Identify which cell holds the provided text, then report its (x, y) central coordinate. 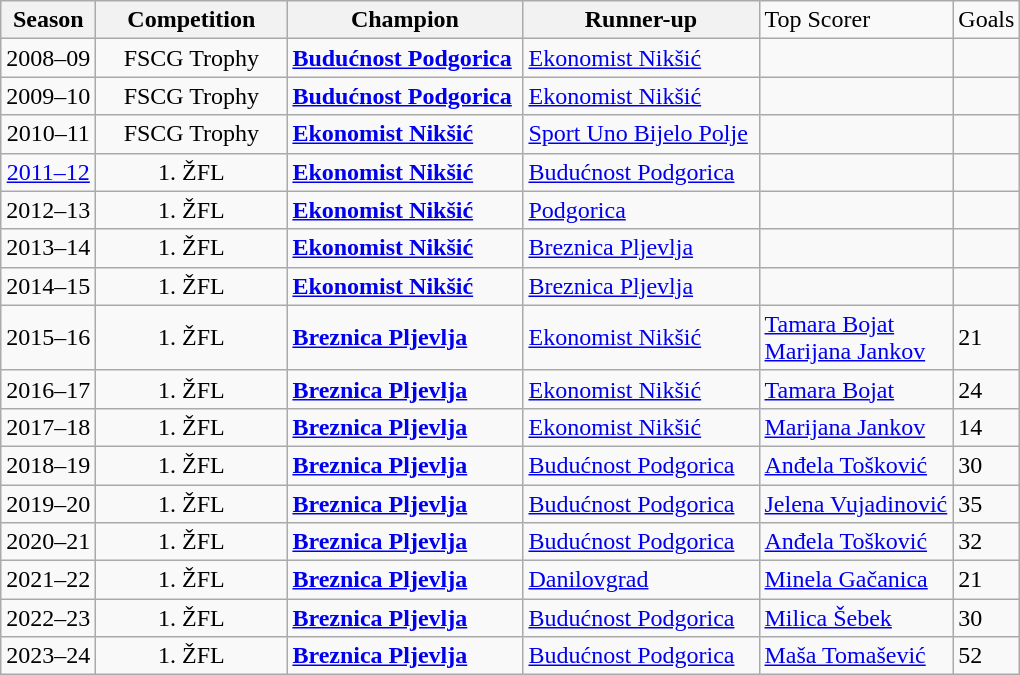
2020–21 (48, 542)
2009–10 (48, 96)
Danilovgrad (641, 580)
Jelena Vujadinović (856, 503)
2010–11 (48, 134)
Podgorica (641, 210)
2022–23 (48, 618)
2018–19 (48, 465)
2014–15 (48, 286)
Goals (986, 20)
2017–18 (48, 427)
2012–13 (48, 210)
Tamara Bojat Marijana Jankov (856, 338)
Maša Tomašević (856, 656)
2011–12 (48, 172)
Sport Uno Bijelo Polje (641, 134)
2013–14 (48, 248)
Tamara Bojat (856, 389)
52 (986, 656)
14 (986, 427)
Milica Šebek (856, 618)
Top Scorer (856, 20)
2023–24 (48, 656)
2021–22 (48, 580)
2015–16 (48, 338)
Champion (405, 20)
Season (48, 20)
2016–17 (48, 389)
2019–20 (48, 503)
2008–09 (48, 58)
Minela Gačanica (856, 580)
32 (986, 542)
Competition (192, 20)
Runner-up (641, 20)
24 (986, 389)
Marijana Jankov (856, 427)
35 (986, 503)
